Return (x, y) of the center of cell containing provided text 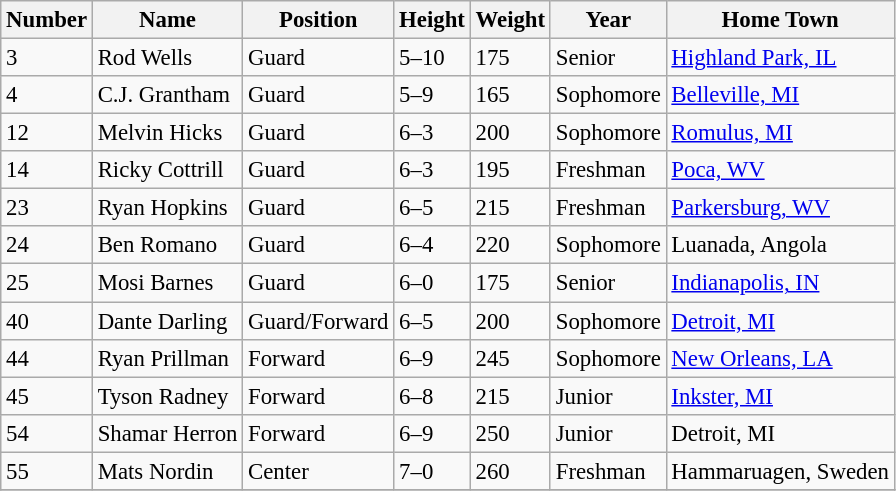
Number (47, 20)
Rod Wells (167, 58)
Name (167, 20)
Poca, WV (780, 170)
245 (510, 358)
Parkersburg, WV (780, 208)
C.J. Grantham (167, 95)
Weight (510, 20)
Hammaruagen, Sweden (780, 471)
14 (47, 170)
44 (47, 358)
45 (47, 396)
195 (510, 170)
23 (47, 208)
55 (47, 471)
Ricky Cottrill (167, 170)
New Orleans, LA (780, 358)
Guard/Forward (318, 321)
6–4 (432, 245)
Year (608, 20)
Tyson Radney (167, 396)
Mats Nordin (167, 471)
Position (318, 20)
250 (510, 433)
Mosi Barnes (167, 283)
Luanada, Angola (780, 245)
6–0 (432, 283)
260 (510, 471)
Romulus, MI (780, 133)
40 (47, 321)
Dante Darling (167, 321)
Home Town (780, 20)
Indianapolis, IN (780, 283)
165 (510, 95)
54 (47, 433)
12 (47, 133)
Center (318, 471)
6–8 (432, 396)
3 (47, 58)
Ryan Prillman (167, 358)
Melvin Hicks (167, 133)
24 (47, 245)
4 (47, 95)
Belleville, MI (780, 95)
Height (432, 20)
Highland Park, IL (780, 58)
Inkster, MI (780, 396)
5–9 (432, 95)
5–10 (432, 58)
220 (510, 245)
25 (47, 283)
7–0 (432, 471)
Ben Romano (167, 245)
Ryan Hopkins (167, 208)
Shamar Herron (167, 433)
